Locate the cell with the specified text and output its (x, y) center coordinate. 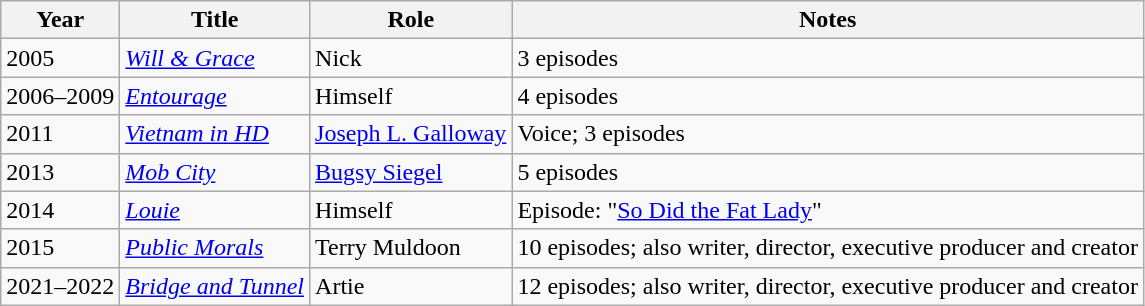
2013 (60, 172)
Will & Grace (215, 58)
Louie (215, 210)
5 episodes (828, 172)
Joseph L. Galloway (411, 134)
2005 (60, 58)
2006–2009 (60, 96)
3 episodes (828, 58)
Nick (411, 58)
Notes (828, 20)
Artie (411, 286)
2011 (60, 134)
4 episodes (828, 96)
2015 (60, 248)
12 episodes; also writer, director, executive producer and creator (828, 286)
Bugsy Siegel (411, 172)
Voice; 3 episodes (828, 134)
Terry Muldoon (411, 248)
Episode: "So Did the Fat Lady" (828, 210)
2014 (60, 210)
Year (60, 20)
Vietnam in HD (215, 134)
Role (411, 20)
Title (215, 20)
2021–2022 (60, 286)
Mob City (215, 172)
Bridge and Tunnel (215, 286)
10 episodes; also writer, director, executive producer and creator (828, 248)
Public Morals (215, 248)
Entourage (215, 96)
